Output the (x, y) coordinate of the center of the cell containing the given text.  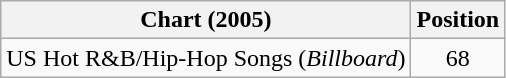
Chart (2005) (206, 20)
68 (458, 58)
Position (458, 20)
US Hot R&B/Hip-Hop Songs (Billboard) (206, 58)
